Find where the given text appears and provide that cell's center as [X, Y] coordinate. 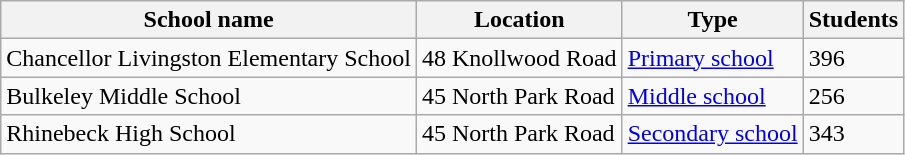
343 [853, 134]
Bulkeley Middle School [209, 96]
Middle school [712, 96]
Rhinebeck High School [209, 134]
Location [519, 20]
256 [853, 96]
396 [853, 58]
School name [209, 20]
Chancellor Livingston Elementary School [209, 58]
48 Knollwood Road [519, 58]
Students [853, 20]
Primary school [712, 58]
Type [712, 20]
Secondary school [712, 134]
